For the text-containing cell, return its midpoint in (X, Y) coordinate format. 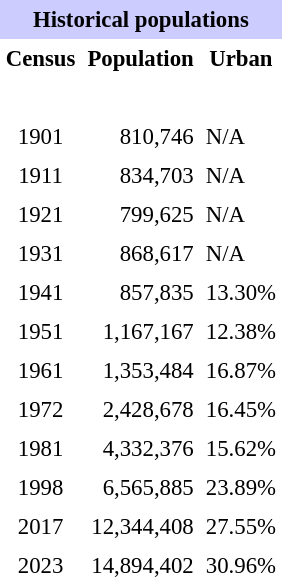
23.89% (241, 488)
810,746 (140, 136)
1998 (41, 488)
16.45% (241, 410)
1921 (41, 214)
16.87% (241, 370)
6,565,885 (140, 488)
Historical populations (141, 20)
857,835 (140, 292)
799,625 (140, 214)
1951 (41, 332)
1,353,484 (140, 370)
12.38% (241, 332)
Census (41, 58)
27.55% (241, 526)
1941 (41, 292)
1931 (41, 254)
15.62% (241, 448)
1,167,167 (140, 332)
1972 (41, 410)
4,332,376 (140, 448)
2,428,678 (140, 410)
1911 (41, 176)
12,344,408 (140, 526)
13.30% (241, 292)
Urban (241, 58)
1901 (41, 136)
Population (140, 58)
868,617 (140, 254)
834,703 (140, 176)
1981 (41, 448)
2017 (41, 526)
1961 (41, 370)
